For the text-containing cell, return its midpoint in [x, y] coordinate format. 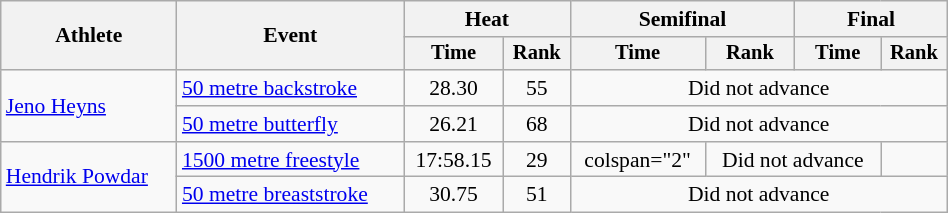
17:58.15 [454, 160]
50 metre backstroke [290, 88]
Hendrik Powdar [89, 178]
50 metre butterfly [290, 124]
51 [536, 195]
colspan="2" [638, 160]
Athlete [89, 36]
68 [536, 124]
Heat [487, 19]
Semifinal [682, 19]
28.30 [454, 88]
26.21 [454, 124]
Final [871, 19]
Event [290, 36]
1500 metre freestyle [290, 160]
29 [536, 160]
30.75 [454, 195]
50 metre breaststroke [290, 195]
55 [536, 88]
Jeno Heyns [89, 106]
